Search for the cell housing the specified text and yield its [X, Y] center coordinate. 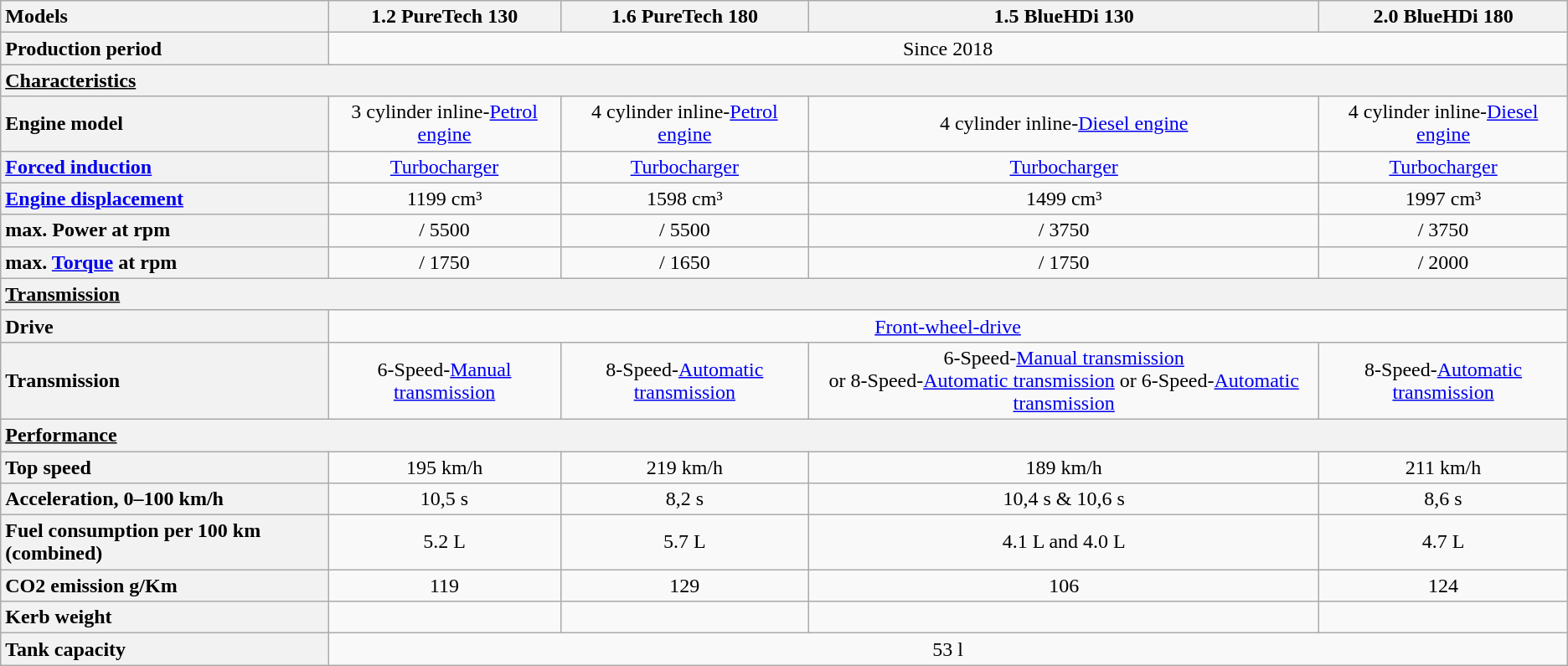
5.2 L [444, 543]
1199 cm³ [444, 199]
/ 2000 [1443, 262]
1997 cm³ [1443, 199]
211 km/h [1443, 467]
Forced induction [164, 167]
129 [684, 586]
124 [1443, 586]
CO2 emission g/Km [164, 586]
1.2 PureTech 130 [444, 17]
6-Speed-Manual transmissionor 8-Speed-Automatic transmission or 6-Speed-Automatic transmission [1064, 380]
195 km/h [444, 467]
max. Torque at rpm [164, 262]
Front-wheel-drive [948, 326]
Models [164, 17]
2.0 BlueHDi 180 [1443, 17]
189 km/h [1064, 467]
Tank capacity [164, 649]
Since 2018 [948, 49]
10,5 s [444, 499]
10,4 s & 10,6 s [1064, 499]
/ 1650 [684, 262]
1.5 BlueHDi 130 [1064, 17]
Top speed [164, 467]
Engine displacement [164, 199]
53 l [948, 649]
1499 cm³ [1064, 199]
Kerb weight [164, 617]
119 [444, 586]
219 km/h [684, 467]
Production period [164, 49]
Acceleration, 0–100 km/h [164, 499]
max. Power at rpm [164, 230]
1598 cm³ [684, 199]
8,2 s [684, 499]
Performance [784, 435]
8,6 s [1443, 499]
3 cylinder inline-Petrol engine [444, 124]
5.7 L [684, 543]
4.7 L [1443, 543]
Characteristics [784, 80]
4.1 L and 4.0 L [1064, 543]
6-Speed-Manual transmission [444, 380]
4 cylinder inline-Petrol engine [684, 124]
Engine model [164, 124]
Fuel consumption per 100 km (combined) [164, 543]
1.6 PureTech 180 [684, 17]
106 [1064, 586]
Drive [164, 326]
